From the cell containing the given text, extract its center point as (x, y) coordinate. 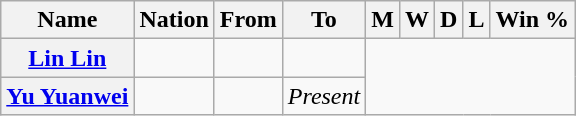
D (449, 20)
Win % (532, 20)
M (383, 20)
Present (324, 96)
From (248, 20)
L (476, 20)
Lin Lin (68, 58)
W (416, 20)
Name (68, 20)
Nation (174, 20)
Yu Yuanwei (68, 96)
To (324, 20)
